Find where the given text appears and provide that cell's center as (X, Y) coordinate. 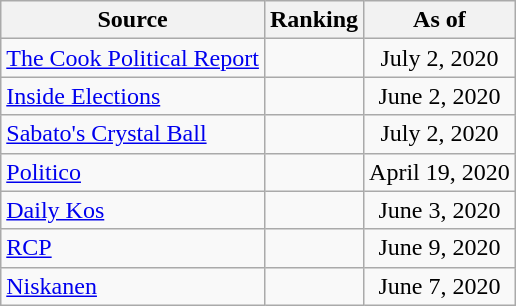
Source (133, 20)
June 7, 2020 (440, 286)
April 19, 2020 (440, 172)
Ranking (314, 20)
RCP (133, 248)
Inside Elections (133, 96)
June 3, 2020 (440, 210)
June 9, 2020 (440, 248)
Daily Kos (133, 210)
The Cook Political Report (133, 58)
Niskanen (133, 286)
As of (440, 20)
Politico (133, 172)
June 2, 2020 (440, 96)
Sabato's Crystal Ball (133, 134)
